Pinpoint the cell where the given text exists, returning its (x, y) midpoint coordinate. 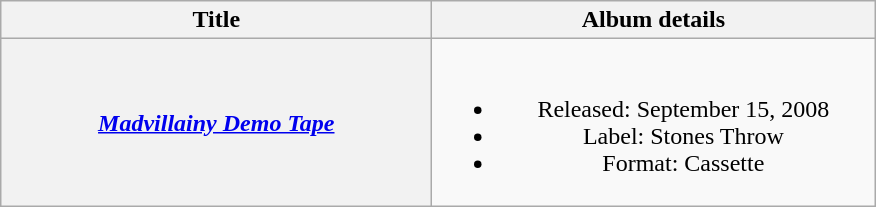
Madvillainy Demo Tape (216, 122)
Released: September 15, 2008 Label: Stones ThrowFormat: Cassette (654, 122)
Album details (654, 20)
Title (216, 20)
